Determine the [X, Y] coordinate at the center of the cell enclosing the given text.  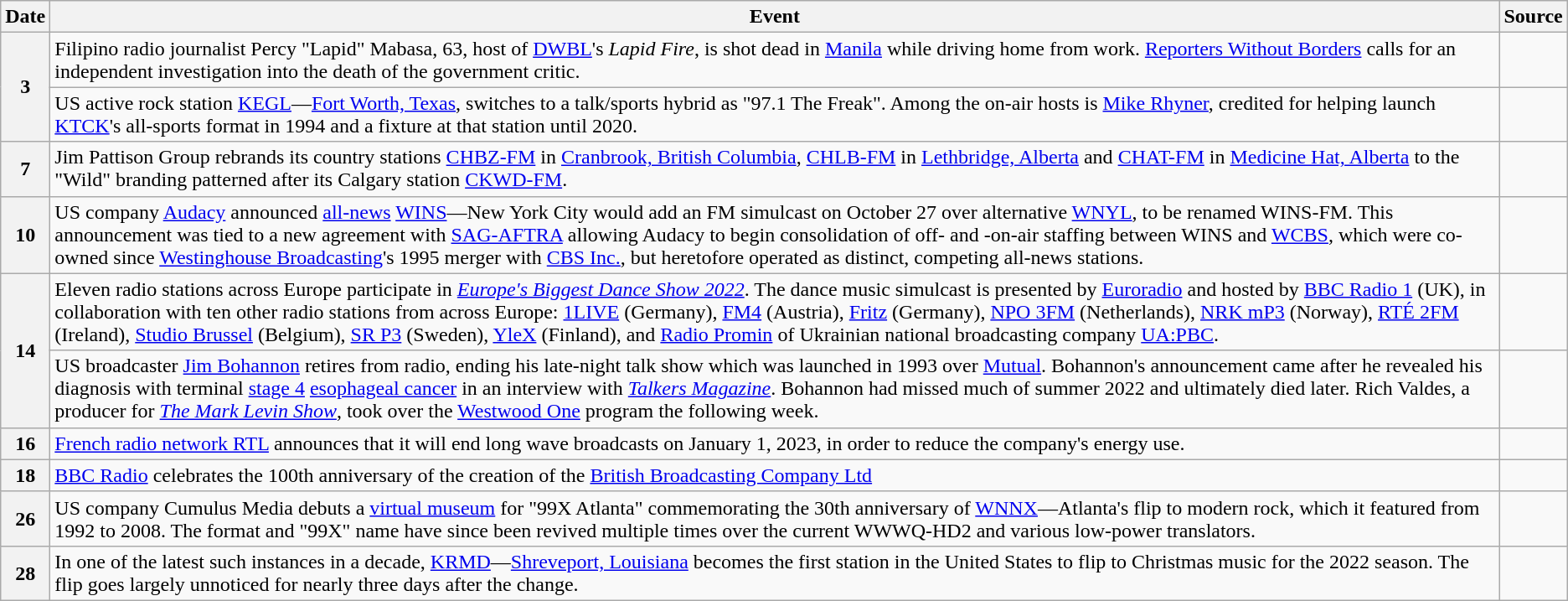
3 [25, 87]
Date [25, 17]
28 [25, 573]
BBC Radio celebrates the 100th anniversary of the creation of the British Broadcasting Company Ltd [775, 475]
7 [25, 169]
Event [775, 17]
26 [25, 518]
Source [1533, 17]
16 [25, 443]
18 [25, 475]
10 [25, 235]
14 [25, 350]
French radio network RTL announces that it will end long wave broadcasts on January 1, 2023, in order to reduce the company's energy use. [775, 443]
